For the text-containing cell, return its midpoint in [x, y] coordinate format. 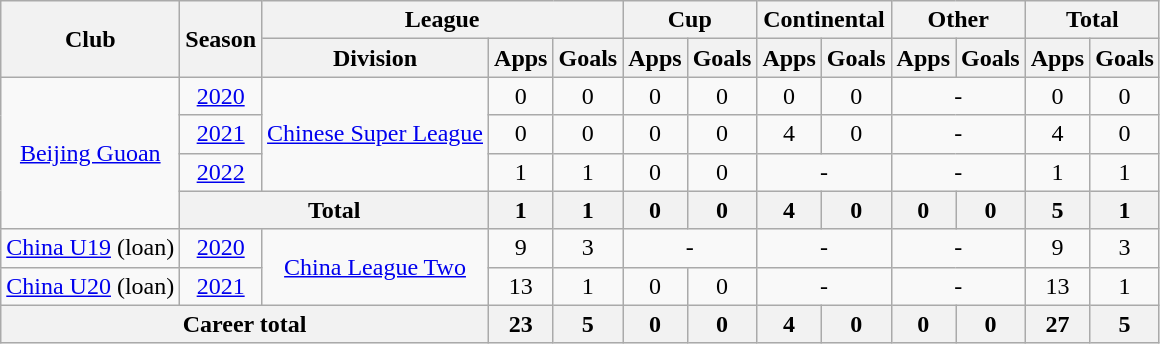
Cup [690, 20]
Continental [824, 20]
Chinese Super League [376, 134]
Division [376, 58]
China U19 (loan) [90, 248]
League [442, 20]
Beijing Guoan [90, 153]
China League Two [376, 267]
China U20 (loan) [90, 286]
Other [958, 20]
Career total [245, 324]
Club [90, 39]
2022 [221, 172]
Season [221, 39]
23 [521, 324]
27 [1057, 324]
